Scan for the cell matching the given text and deliver its (x, y) coordinate at center. 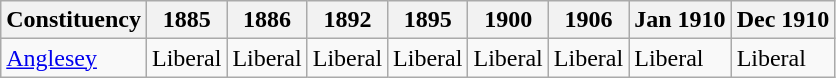
1895 (428, 20)
Constituency (74, 20)
Anglesey (74, 58)
1906 (588, 20)
1892 (347, 20)
1900 (508, 20)
1886 (267, 20)
Dec 1910 (783, 20)
1885 (186, 20)
Jan 1910 (680, 20)
